Capture the cell that displays the provided text and extract its [X, Y] central coordinate. 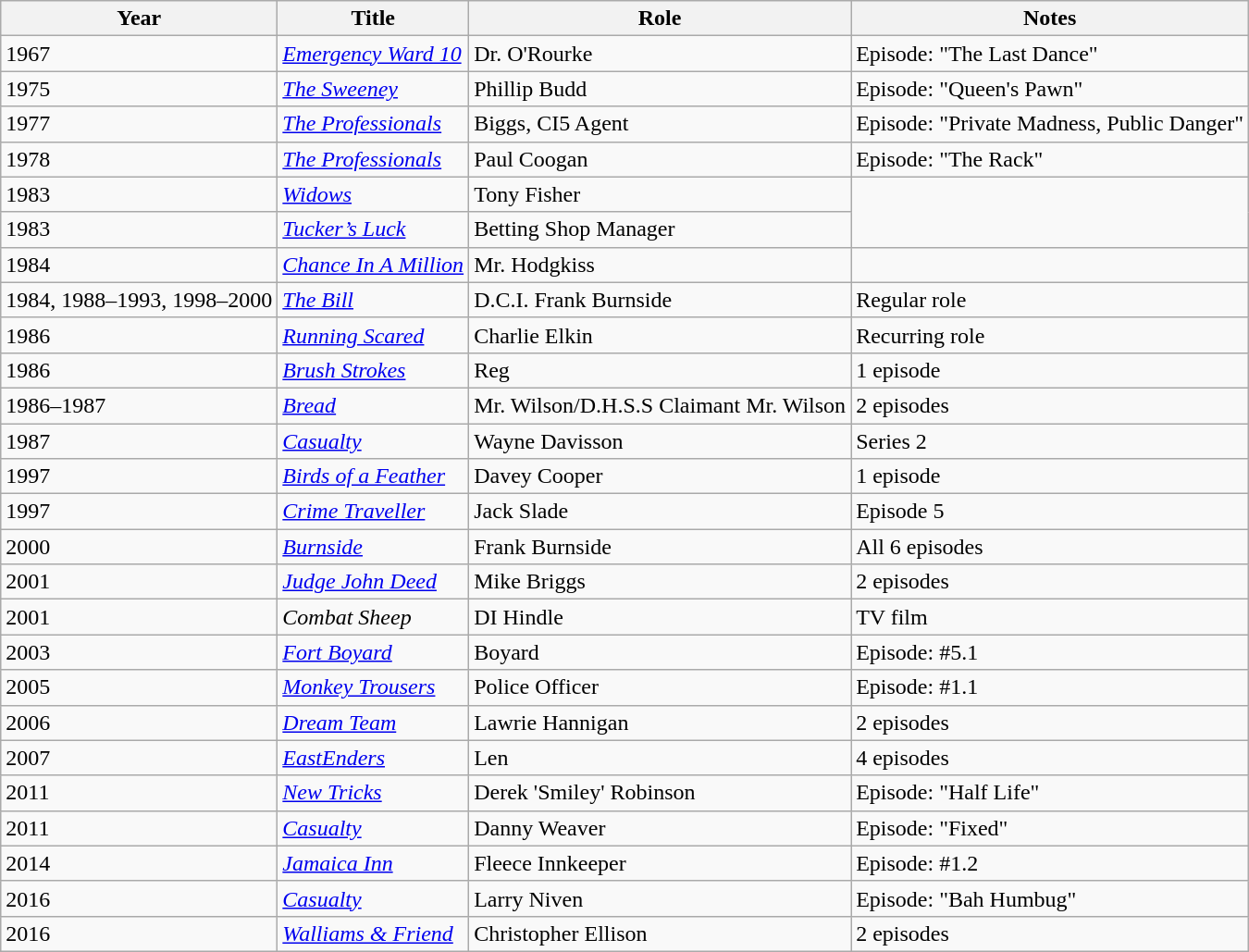
Episode: #5.1 [1050, 652]
Frank Burnside [661, 547]
Jamaica Inn [374, 863]
1967 [139, 54]
Davey Cooper [661, 476]
Dream Team [374, 723]
Larry Niven [661, 898]
Episode: #1.2 [1050, 863]
Tony Fisher [661, 194]
Episode: "The Rack" [1050, 159]
Brush Strokes [374, 370]
1977 [139, 124]
Crime Traveller [374, 512]
1975 [139, 89]
2003 [139, 652]
All 6 episodes [1050, 547]
Paul Coogan [661, 159]
Mike Briggs [661, 582]
Fleece Innkeeper [661, 863]
Series 2 [1050, 441]
Combat Sheep [374, 617]
Walliams & Friend [374, 933]
Episode: #1.1 [1050, 687]
Judge John Deed [374, 582]
Charlie Elkin [661, 335]
Mr. Hodgkiss [661, 265]
2006 [139, 723]
Danny Weaver [661, 828]
Betting Shop Manager [661, 229]
Episode: "Queen's Pawn" [1050, 89]
Phillip Budd [661, 89]
Len [661, 758]
Episode: "Bah Humbug" [1050, 898]
Biggs, CI5 Agent [661, 124]
Notes [1050, 19]
4 episodes [1050, 758]
Dr. O'Rourke [661, 54]
1978 [139, 159]
Bread [374, 405]
Christopher Ellison [661, 933]
Regular role [1050, 300]
1984, 1988–1993, 1998–2000 [139, 300]
Recurring role [1050, 335]
Episode: "Private Madness, Public Danger" [1050, 124]
2005 [139, 687]
Year [139, 19]
Boyard [661, 652]
Lawrie Hannigan [661, 723]
TV film [1050, 617]
Monkey Trousers [374, 687]
Chance In A Million [374, 265]
The Sweeney [374, 89]
1986–1987 [139, 405]
Emergency Ward 10 [374, 54]
Role [661, 19]
1987 [139, 441]
Episode: "The Last Dance" [1050, 54]
Episode: "Fixed" [1050, 828]
2000 [139, 547]
Fort Boyard [374, 652]
The Bill [374, 300]
Burnside [374, 547]
2007 [139, 758]
Tucker’s Luck [374, 229]
Mr. Wilson/D.H.S.S Claimant Mr. Wilson [661, 405]
Reg [661, 370]
Episode 5 [1050, 512]
Police Officer [661, 687]
Running Scared [374, 335]
2014 [139, 863]
1984 [139, 265]
Wayne Davisson [661, 441]
Episode: "Half Life" [1050, 793]
Jack Slade [661, 512]
DI Hindle [661, 617]
Birds of a Feather [374, 476]
Widows [374, 194]
Title [374, 19]
EastEnders [374, 758]
New Tricks [374, 793]
D.C.I. Frank Burnside [661, 300]
Derek 'Smiley' Robinson [661, 793]
